Scan for the cell matching the given text and deliver its (x, y) coordinate at center. 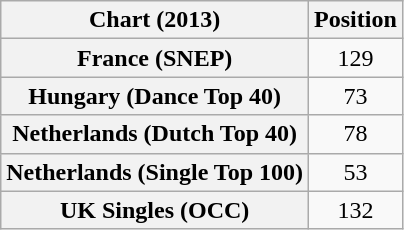
France (SNEP) (155, 58)
129 (356, 58)
Netherlands (Dutch Top 40) (155, 134)
UK Singles (OCC) (155, 210)
78 (356, 134)
Position (356, 20)
Hungary (Dance Top 40) (155, 96)
Netherlands (Single Top 100) (155, 172)
132 (356, 210)
73 (356, 96)
Chart (2013) (155, 20)
53 (356, 172)
